Output the [x, y] coordinate of the center of the cell containing the given text.  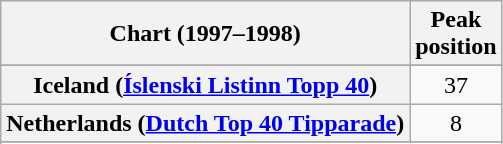
8 [456, 123]
Netherlands (Dutch Top 40 Tipparade) [206, 123]
Iceland (Íslenski Listinn Topp 40) [206, 85]
37 [456, 85]
Peakposition [456, 34]
Chart (1997–1998) [206, 34]
